Find where the given text appears and provide that cell's center as [x, y] coordinate. 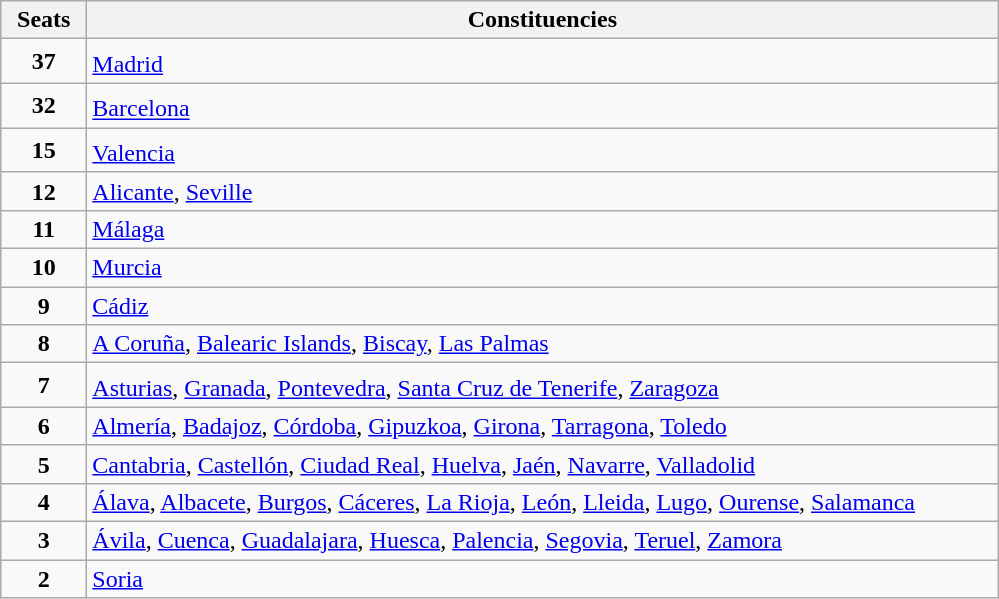
Barcelona [542, 106]
37 [44, 62]
Álava, Albacete, Burgos, Cáceres, La Rioja, León, Lleida, Lugo, Ourense, Salamanca [542, 502]
6 [44, 426]
Málaga [542, 230]
Asturias, Granada, Pontevedra, Santa Cruz de Tenerife, Zaragoza [542, 386]
32 [44, 106]
2 [44, 579]
Constituencies [542, 20]
A Coruña, Balearic Islands, Biscay, Las Palmas [542, 344]
Almería, Badajoz, Córdoba, Gipuzkoa, Girona, Tarragona, Toledo [542, 426]
Seats [44, 20]
15 [44, 150]
11 [44, 230]
Cádiz [542, 306]
Cantabria, Castellón, Ciudad Real, Huelva, Jaén, Navarre, Valladolid [542, 464]
Ávila, Cuenca, Guadalajara, Huesca, Palencia, Segovia, Teruel, Zamora [542, 541]
9 [44, 306]
8 [44, 344]
7 [44, 386]
12 [44, 191]
Soria [542, 579]
5 [44, 464]
Murcia [542, 268]
Alicante, Seville [542, 191]
Valencia [542, 150]
4 [44, 502]
10 [44, 268]
3 [44, 541]
Madrid [542, 62]
